For the text-containing cell, return its midpoint in (X, Y) coordinate format. 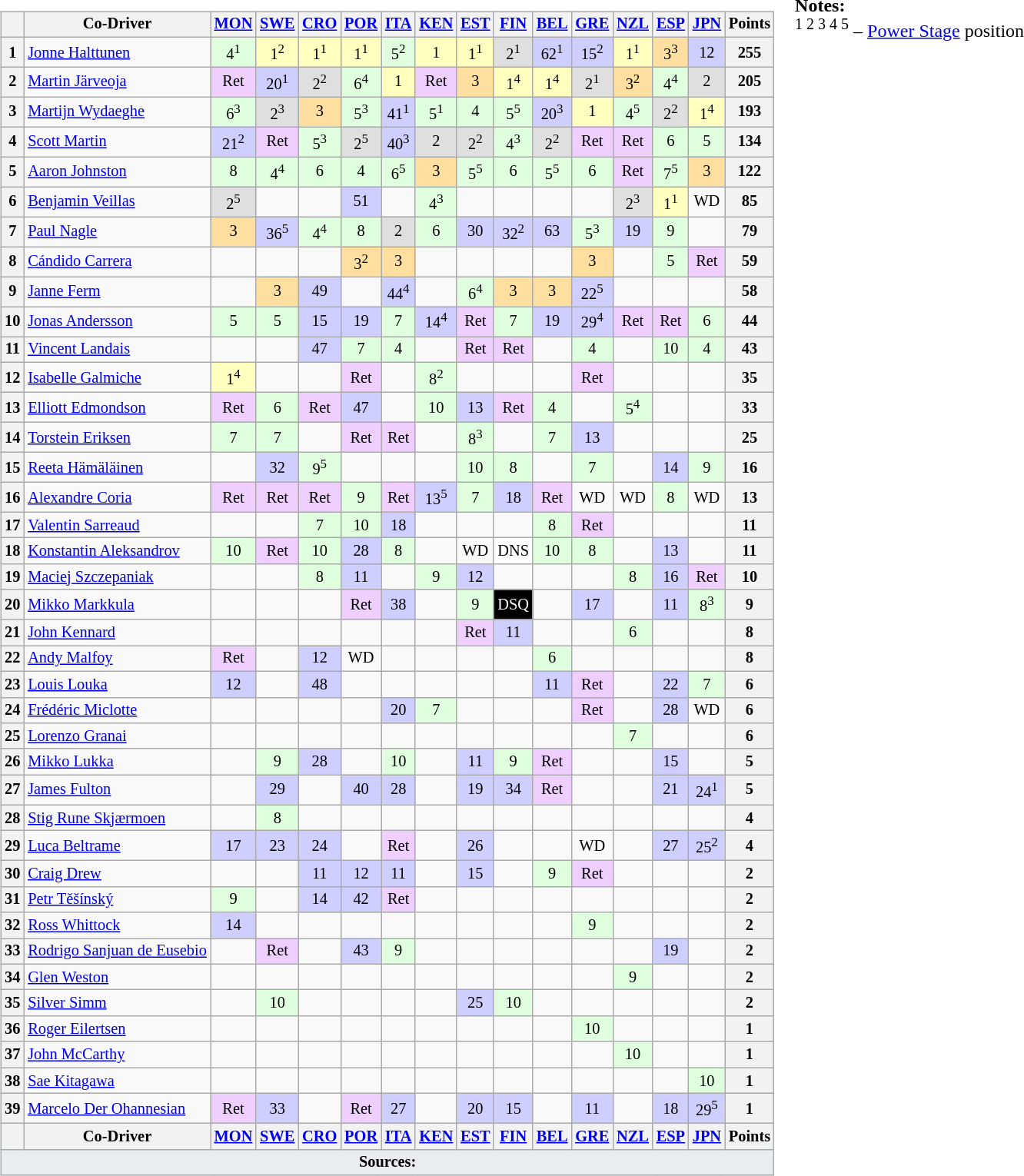
365 (277, 232)
40 (361, 790)
95 (320, 467)
Marcelo Der Ohannesian (117, 1108)
Vincent Landais (117, 350)
Mikko Lukka (117, 762)
Glen Weston (117, 977)
294 (592, 321)
403 (398, 141)
Paul Nagle (117, 232)
Konstantin Aleksandrov (117, 551)
621 (552, 52)
Maciej Szczepaniak (117, 577)
Cándido Carrera (117, 261)
Reeta Hämäläinen (117, 467)
134 (750, 141)
Alexandre Coria (117, 497)
John Kennard (117, 633)
Ross Whittock (117, 925)
205 (750, 81)
Stig Rune Skjærmoen (117, 818)
Luca Beltrame (117, 845)
Janne Ferm (117, 292)
58 (750, 292)
255 (750, 52)
DNS (513, 551)
85 (750, 201)
Martin Järveoja (117, 81)
82 (436, 377)
Rodrigo Sanjuan de Eusebio (117, 952)
Jonas Andersson (117, 321)
Sources: (387, 1162)
65 (398, 172)
Craig Drew (117, 874)
193 (750, 112)
135 (436, 497)
36 (12, 1029)
Roger Eilertsen (117, 1029)
Frédéric Miclotte (117, 710)
203 (552, 112)
144 (436, 321)
Lorenzo Granai (117, 736)
Torstein Eriksen (117, 437)
152 (592, 52)
45 (633, 112)
54 (633, 407)
Mikko Markkula (117, 604)
252 (707, 845)
41 (234, 52)
295 (707, 1108)
Isabelle Galmiche (117, 377)
John McCarthy (117, 1055)
48 (320, 684)
Petr Těšínský (117, 899)
Aaron Johnston (117, 172)
201 (277, 81)
Martijn Wydaeghe (117, 112)
Elliott Edmondson (117, 407)
Louis Louka (117, 684)
Scott Martin (117, 141)
444 (398, 292)
Silver Simm (117, 1003)
59 (750, 261)
Benjamin Veillas (117, 201)
DSQ (513, 604)
49 (320, 292)
79 (750, 232)
225 (592, 292)
42 (361, 899)
31 (12, 899)
52 (398, 52)
Valentin Sarreaud (117, 525)
37 (12, 1055)
241 (707, 790)
39 (12, 1108)
212 (234, 141)
Sae Kitagawa (117, 1081)
411 (398, 112)
Andy Malfoy (117, 659)
122 (750, 172)
Jonne Halttunen (117, 52)
James Fulton (117, 790)
75 (670, 172)
322 (513, 232)
